Find where the given text appears and provide that cell's center as [x, y] coordinate. 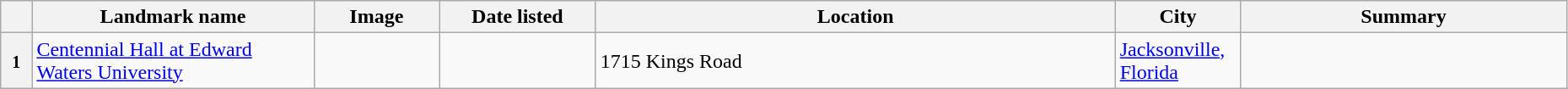
Image [376, 17]
Date listed [518, 17]
Location [855, 17]
Summary [1404, 17]
1715 Kings Road [855, 61]
Landmark name [173, 17]
City [1177, 17]
Jacksonville, Florida [1177, 61]
1 [17, 61]
Centennial Hall at Edward Waters University [173, 61]
